Scan for the cell matching the given text and deliver its [x, y] coordinate at center. 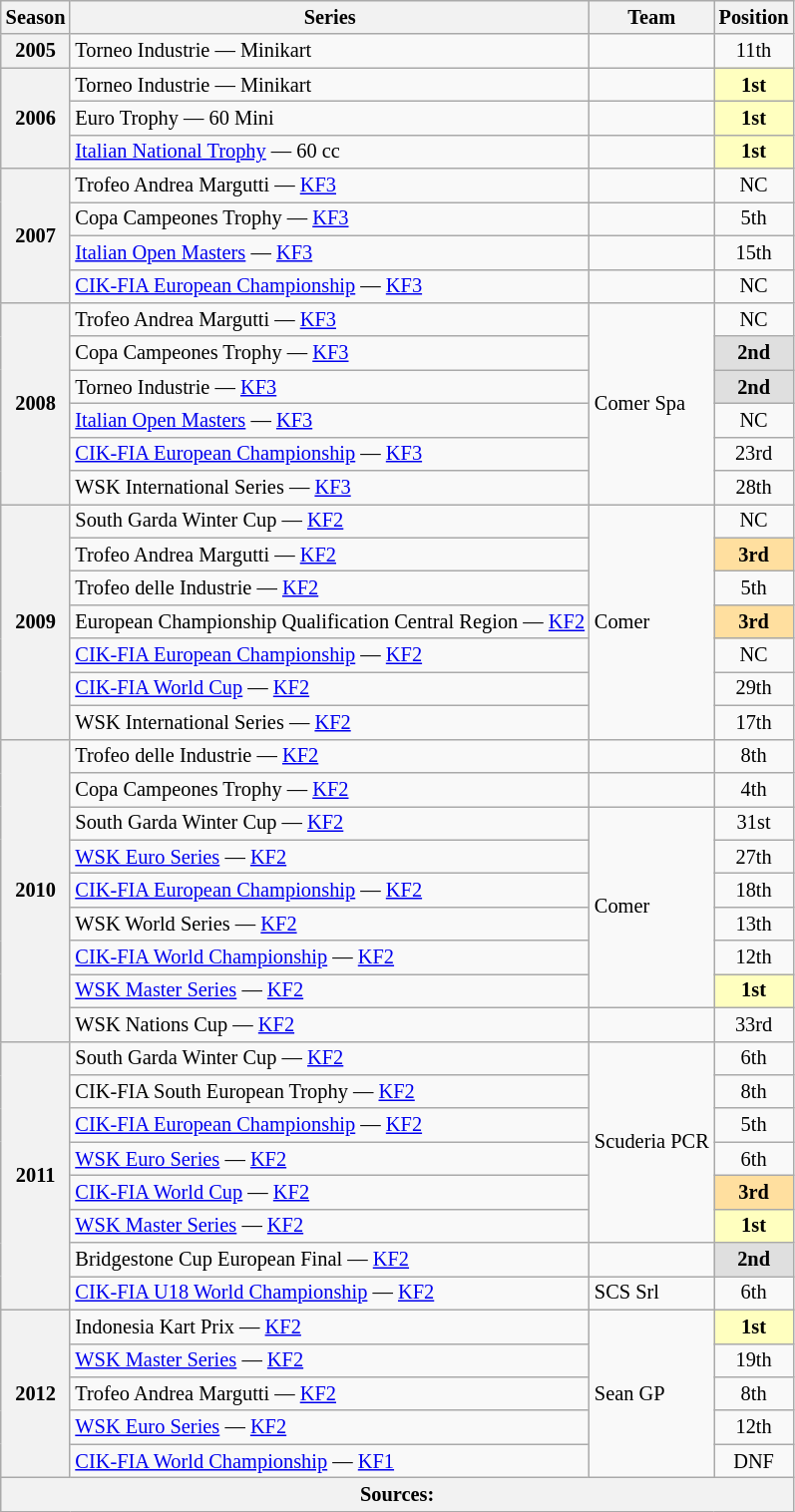
11th [754, 51]
Copa Campeones Trophy — KF2 [329, 789]
Scuderia PCR [652, 1142]
2005 [36, 51]
2010 [36, 890]
2006 [36, 118]
CIK-FIA World Championship — KF1 [329, 1461]
CIK-FIA South European Trophy — KF2 [329, 1091]
15th [754, 252]
29th [754, 688]
Series [329, 17]
DNF [754, 1461]
27th [754, 857]
Euro Trophy — 60 Mini [329, 118]
Italian National Trophy — 60 cc [329, 152]
Team [652, 17]
Position [754, 17]
2007 [36, 235]
CIK-FIA U18 World Championship — KF2 [329, 1293]
2008 [36, 403]
Sources: [397, 1494]
SCS Srl [652, 1293]
2012 [36, 1393]
Season [36, 17]
13th [754, 924]
33rd [754, 1024]
WSK World Series — KF2 [329, 924]
2009 [36, 621]
Sean GP [652, 1393]
Indonesia Kart Prix — KF2 [329, 1326]
WSK International Series — KF2 [329, 722]
Comer Spa [652, 403]
31st [754, 823]
Torneo Industrie — KF3 [329, 387]
19th [754, 1360]
WSK International Series — KF3 [329, 488]
Bridgestone Cup European Final — KF2 [329, 1260]
CIK-FIA World Championship — KF2 [329, 957]
2011 [36, 1175]
European Championship Qualification Central Region — KF2 [329, 621]
23rd [754, 454]
28th [754, 488]
4th [754, 789]
17th [754, 722]
WSK Nations Cup — KF2 [329, 1024]
18th [754, 890]
